Return the (x, y) coordinate for the center point of the cell that contains the specified text.  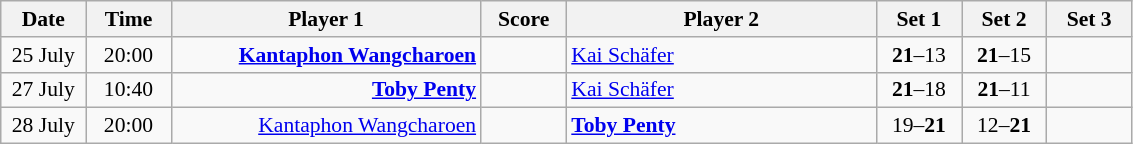
10:40 (128, 90)
Set 2 (1004, 19)
Date (44, 19)
27 July (44, 90)
21–11 (1004, 90)
Player 1 (326, 19)
21–18 (918, 90)
21–15 (1004, 55)
Set 3 (1090, 19)
Player 2 (721, 19)
Set 1 (918, 19)
28 July (44, 126)
Time (128, 19)
12–21 (1004, 126)
21–13 (918, 55)
19–21 (918, 126)
Score (524, 19)
25 July (44, 55)
